Search for the cell housing the specified text and yield its [x, y] center coordinate. 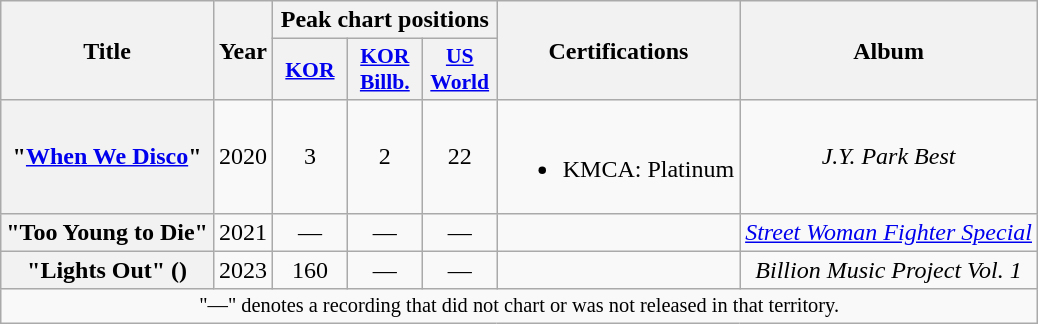
Title [108, 50]
2 [384, 156]
"Lights Out" () [108, 270]
Street Woman Fighter Special [889, 232]
J.Y. Park Best [889, 156]
Album [889, 50]
3 [310, 156]
2020 [242, 156]
KOR Billb. [384, 70]
2023 [242, 270]
Year [242, 50]
160 [310, 270]
Certifications [618, 50]
Peak chart positions [384, 20]
"—" denotes a recording that did not chart or was not released in that territory. [520, 306]
2021 [242, 232]
22 [460, 156]
KOR [310, 70]
Billion Music Project Vol. 1 [889, 270]
"Too Young to Die" [108, 232]
KMCA: Platinum [618, 156]
US World [460, 70]
"When We Disco" [108, 156]
